Determine the [x, y] coordinate at the center of the cell enclosing the given text.  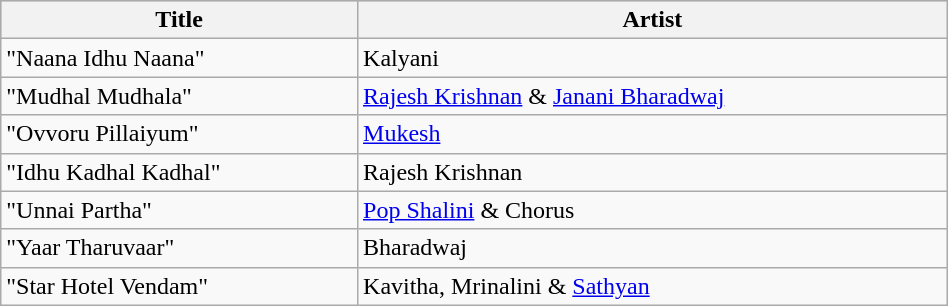
Title [180, 20]
"Unnai Partha" [180, 210]
Kavitha, Mrinalini & Sathyan [653, 286]
Mukesh [653, 134]
Artist [653, 20]
"Ovvoru Pillaiyum" [180, 134]
"Yaar Tharuvaar" [180, 248]
"Mudhal Mudhala" [180, 96]
Kalyani [653, 58]
Rajesh Krishnan & Janani Bharadwaj [653, 96]
"Idhu Kadhal Kadhal" [180, 172]
"Star Hotel Vendam" [180, 286]
Pop Shalini & Chorus [653, 210]
"Naana Idhu Naana" [180, 58]
Bharadwaj [653, 248]
Rajesh Krishnan [653, 172]
